Find where the given text appears and provide that cell's center as (X, Y) coordinate. 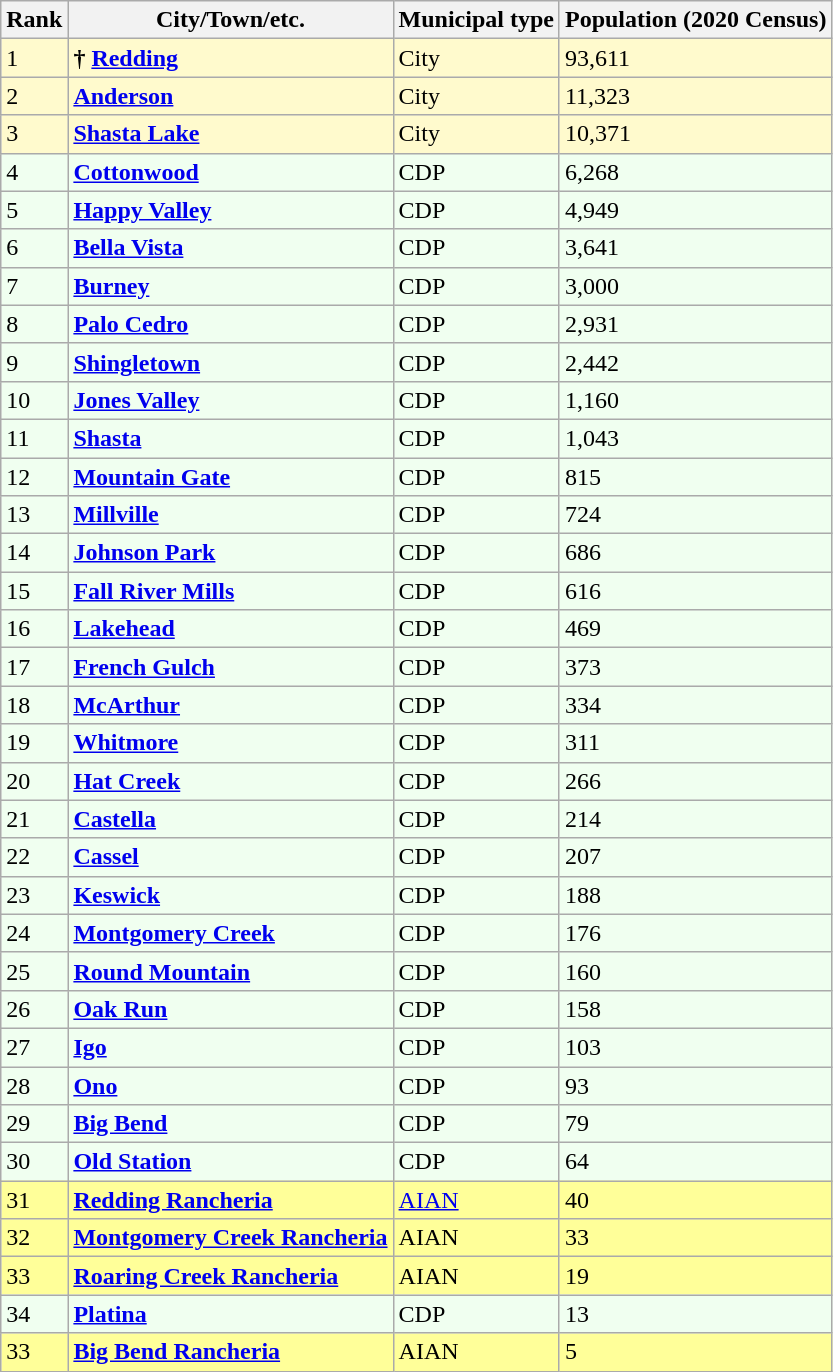
6 (34, 248)
Keswick (230, 895)
188 (695, 895)
Bella Vista (230, 248)
16 (34, 629)
Ono (230, 1085)
11 (34, 438)
4,949 (695, 210)
176 (695, 933)
Igo (230, 1047)
Anderson (230, 96)
18 (34, 705)
Castella (230, 819)
Cottonwood (230, 172)
City/Town/etc. (230, 20)
French Gulch (230, 667)
22 (34, 857)
Cassel (230, 857)
7 (34, 286)
Redding Rancheria (230, 1200)
Montgomery Creek Rancheria (230, 1238)
Johnson Park (230, 553)
469 (695, 629)
11,323 (695, 96)
8 (34, 324)
93 (695, 1085)
158 (695, 1009)
64 (695, 1162)
31 (34, 1200)
Big Bend (230, 1124)
Shasta Lake (230, 134)
24 (34, 933)
3 (34, 134)
2,442 (695, 362)
160 (695, 971)
2 (34, 96)
29 (34, 1124)
Palo Cedro (230, 324)
12 (34, 477)
Old Station (230, 1162)
Fall River Mills (230, 591)
28 (34, 1085)
40 (695, 1200)
724 (695, 515)
4 (34, 172)
Burney (230, 286)
214 (695, 819)
Round Mountain (230, 971)
Jones Valley (230, 400)
Montgomery Creek (230, 933)
15 (34, 591)
6,268 (695, 172)
1 (34, 58)
14 (34, 553)
9 (34, 362)
Population (2020 Census) (695, 20)
Roaring Creek Rancheria (230, 1276)
1,043 (695, 438)
Oak Run (230, 1009)
103 (695, 1047)
23 (34, 895)
26 (34, 1009)
21 (34, 819)
Platina (230, 1314)
10 (34, 400)
3,000 (695, 286)
93,611 (695, 58)
27 (34, 1047)
Hat Creek (230, 781)
Whitmore (230, 743)
1,160 (695, 400)
Big Bend Rancheria (230, 1352)
32 (34, 1238)
311 (695, 743)
79 (695, 1124)
Shasta (230, 438)
Municipal type (476, 20)
20 (34, 781)
Rank (34, 20)
10,371 (695, 134)
Shingletown (230, 362)
616 (695, 591)
Mountain Gate (230, 477)
207 (695, 857)
Happy Valley (230, 210)
30 (34, 1162)
Lakehead (230, 629)
3,641 (695, 248)
17 (34, 667)
686 (695, 553)
334 (695, 705)
34 (34, 1314)
266 (695, 781)
25 (34, 971)
McArthur (230, 705)
815 (695, 477)
Millville (230, 515)
2,931 (695, 324)
† Redding (230, 58)
373 (695, 667)
